Return (X, Y) of the center of cell containing provided text 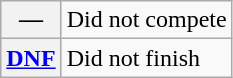
Did not finish (146, 58)
Did not compete (146, 20)
DNF (31, 58)
— (31, 20)
